Return (X, Y) of the center of cell containing provided text 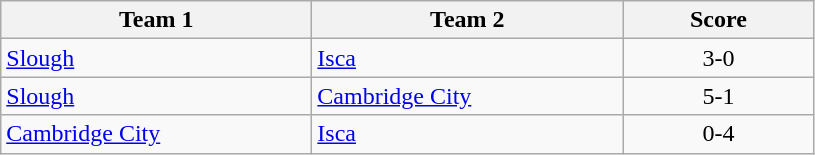
3-0 (718, 58)
0-4 (718, 134)
5-1 (718, 96)
Score (718, 20)
Team 1 (156, 20)
Team 2 (468, 20)
